Pinpoint the cell where the given text exists, returning its (X, Y) midpoint coordinate. 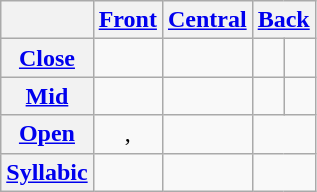
Syllabic (47, 172)
Close (47, 58)
Open (47, 134)
, (128, 134)
Mid (47, 96)
Back (284, 20)
Central (207, 20)
Front (128, 20)
